Capture the cell that displays the provided text and extract its (X, Y) central coordinate. 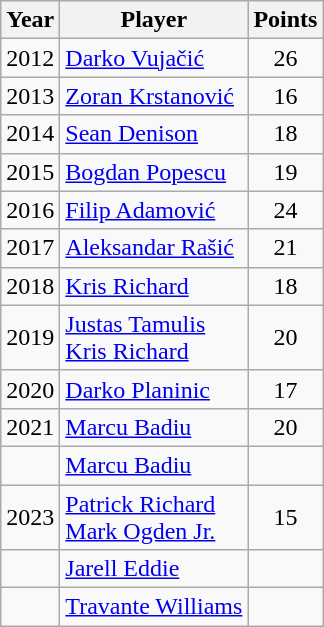
26 (286, 58)
Travante Williams (154, 607)
Bogdan Popescu (154, 172)
24 (286, 210)
Aleksandar Rašić (154, 248)
Points (286, 20)
17 (286, 389)
Zoran Krstanović (154, 96)
Darko Planinic (154, 389)
2012 (30, 58)
Justas TamulisKris Richard (154, 338)
Sean Denison (154, 134)
Kris Richard (154, 286)
16 (286, 96)
2021 (30, 427)
21 (286, 248)
2013 (30, 96)
2014 (30, 134)
2023 (30, 516)
Player (154, 20)
2019 (30, 338)
2018 (30, 286)
Patrick Richard Mark Ogden Jr. (154, 516)
15 (286, 516)
Jarell Eddie (154, 569)
2020 (30, 389)
2016 (30, 210)
Darko Vujačić (154, 58)
Year (30, 20)
Filip Adamović (154, 210)
19 (286, 172)
2017 (30, 248)
2015 (30, 172)
